Search for the cell housing the specified text and yield its [X, Y] center coordinate. 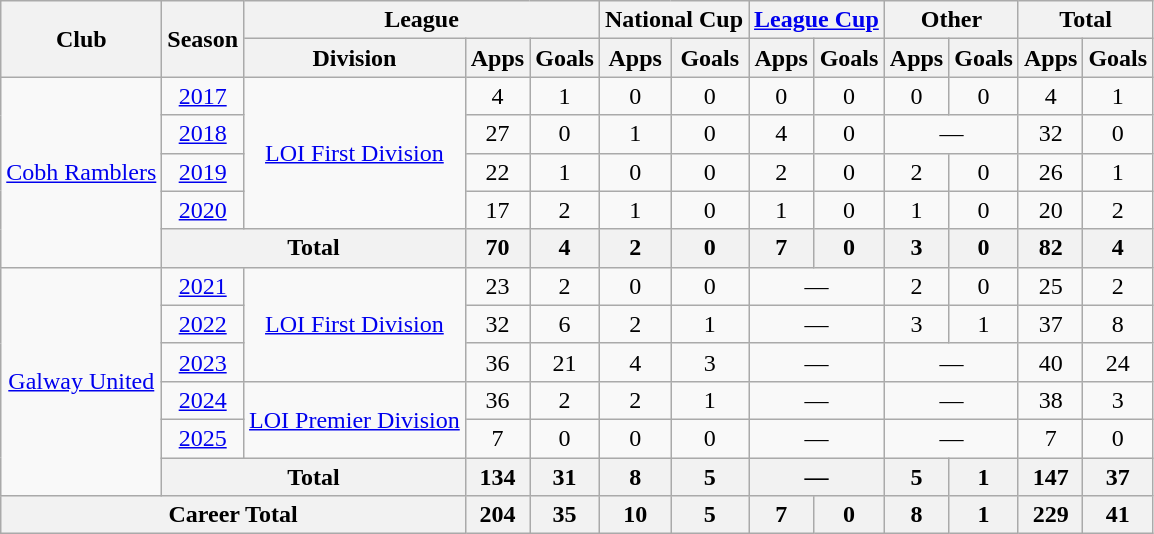
31 [565, 477]
2022 [203, 324]
2024 [203, 400]
82 [1050, 248]
Career Total [234, 515]
23 [497, 286]
Club [82, 39]
LOI Premier Division [355, 419]
38 [1050, 400]
147 [1050, 477]
2019 [203, 172]
134 [497, 477]
Other [951, 20]
Division [355, 58]
204 [497, 515]
2023 [203, 362]
40 [1050, 362]
24 [1118, 362]
Cobh Ramblers [82, 172]
10 [635, 515]
229 [1050, 515]
6 [565, 324]
2020 [203, 210]
League Cup [817, 20]
2018 [203, 134]
25 [1050, 286]
22 [497, 172]
41 [1118, 515]
27 [497, 134]
Season [203, 39]
National Cup [674, 20]
League [422, 20]
21 [565, 362]
2017 [203, 96]
70 [497, 248]
2021 [203, 286]
17 [497, 210]
20 [1050, 210]
2025 [203, 438]
Galway United [82, 381]
35 [565, 515]
26 [1050, 172]
